Identify which cell holds the provided text, then report its (x, y) central coordinate. 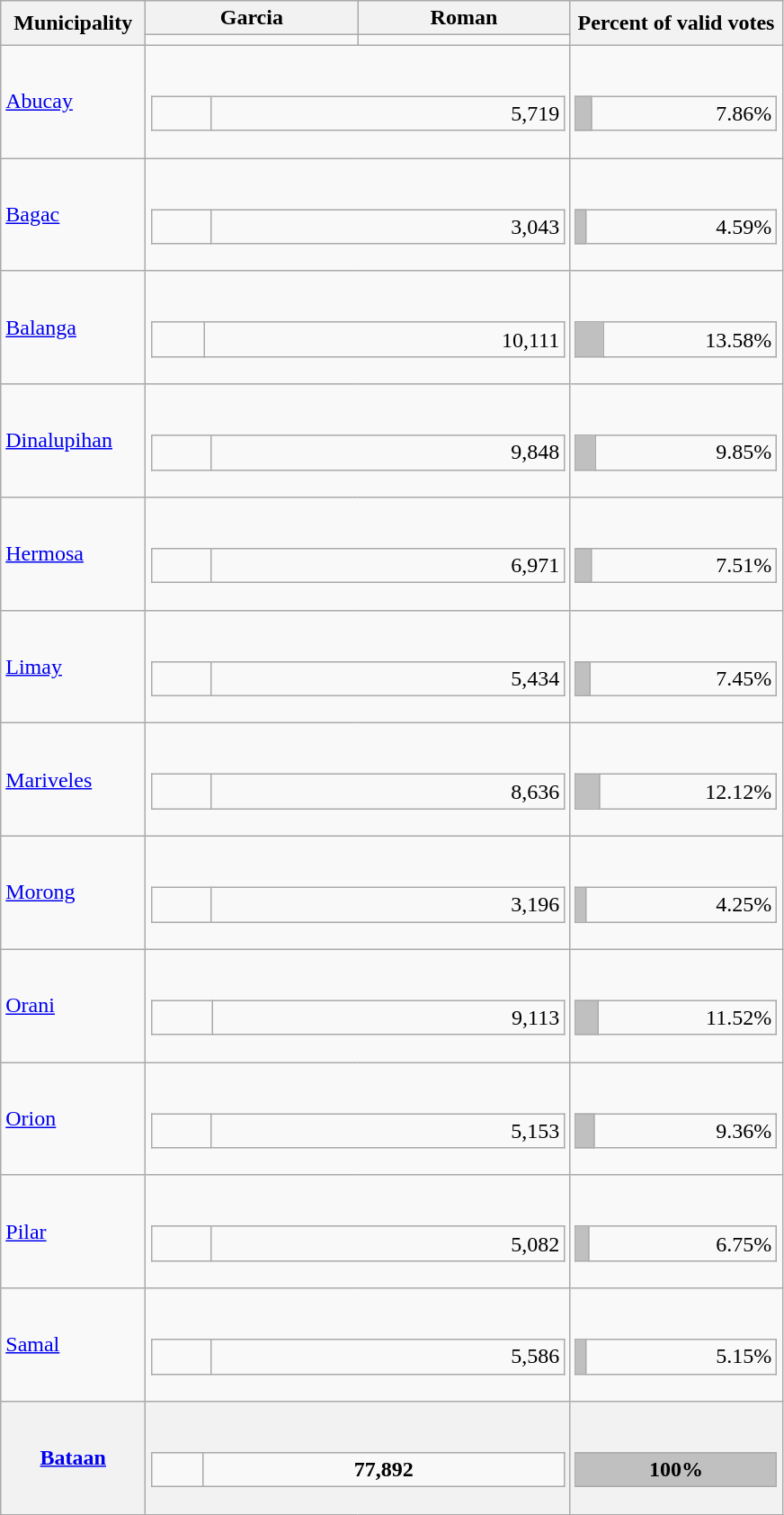
Municipality (74, 23)
Morong (74, 892)
Balanga (74, 327)
Abucay (74, 102)
Roman (464, 18)
Pilar (74, 1232)
Garcia (252, 18)
Samal (74, 1345)
Orani (74, 1006)
Bataan (74, 1457)
Mariveles (74, 780)
Dinalupihan (74, 441)
Percent of valid votes (676, 23)
Hermosa (74, 553)
Orion (74, 1118)
Limay (74, 667)
Bagac (74, 215)
